Scan for the cell matching the given text and deliver its [x, y] coordinate at center. 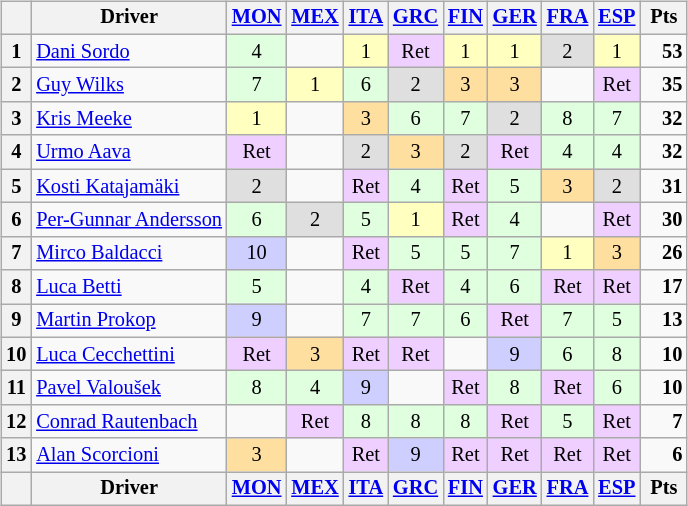
Kris Meeke [129, 119]
35 [664, 85]
Urmo Aava [129, 152]
Luca Cecchettini [129, 354]
30 [664, 220]
Conrad Rautenbach [129, 422]
Alan Scorcioni [129, 455]
Mirco Baldacci [129, 253]
12 [16, 422]
31 [664, 186]
Luca Betti [129, 287]
11 [16, 388]
Kosti Katajamäki [129, 186]
17 [664, 287]
Martin Prokop [129, 321]
Guy Wilks [129, 85]
Dani Sordo [129, 51]
26 [664, 253]
Per-Gunnar Andersson [129, 220]
Pavel Valoušek [129, 388]
53 [664, 51]
